Output the [X, Y] coordinate of the center of the cell containing the given text.  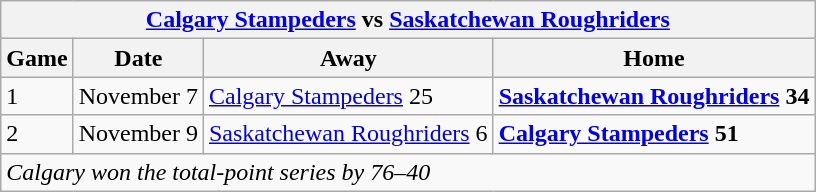
Saskatchewan Roughriders 6 [348, 134]
Game [37, 58]
Home [654, 58]
Calgary Stampeders 25 [348, 96]
2 [37, 134]
November 7 [138, 96]
November 9 [138, 134]
Calgary Stampeders 51 [654, 134]
Calgary won the total-point series by 76–40 [408, 172]
1 [37, 96]
Calgary Stampeders vs Saskatchewan Roughriders [408, 20]
Saskatchewan Roughriders 34 [654, 96]
Away [348, 58]
Date [138, 58]
